Return (X, Y) of the center of cell containing provided text 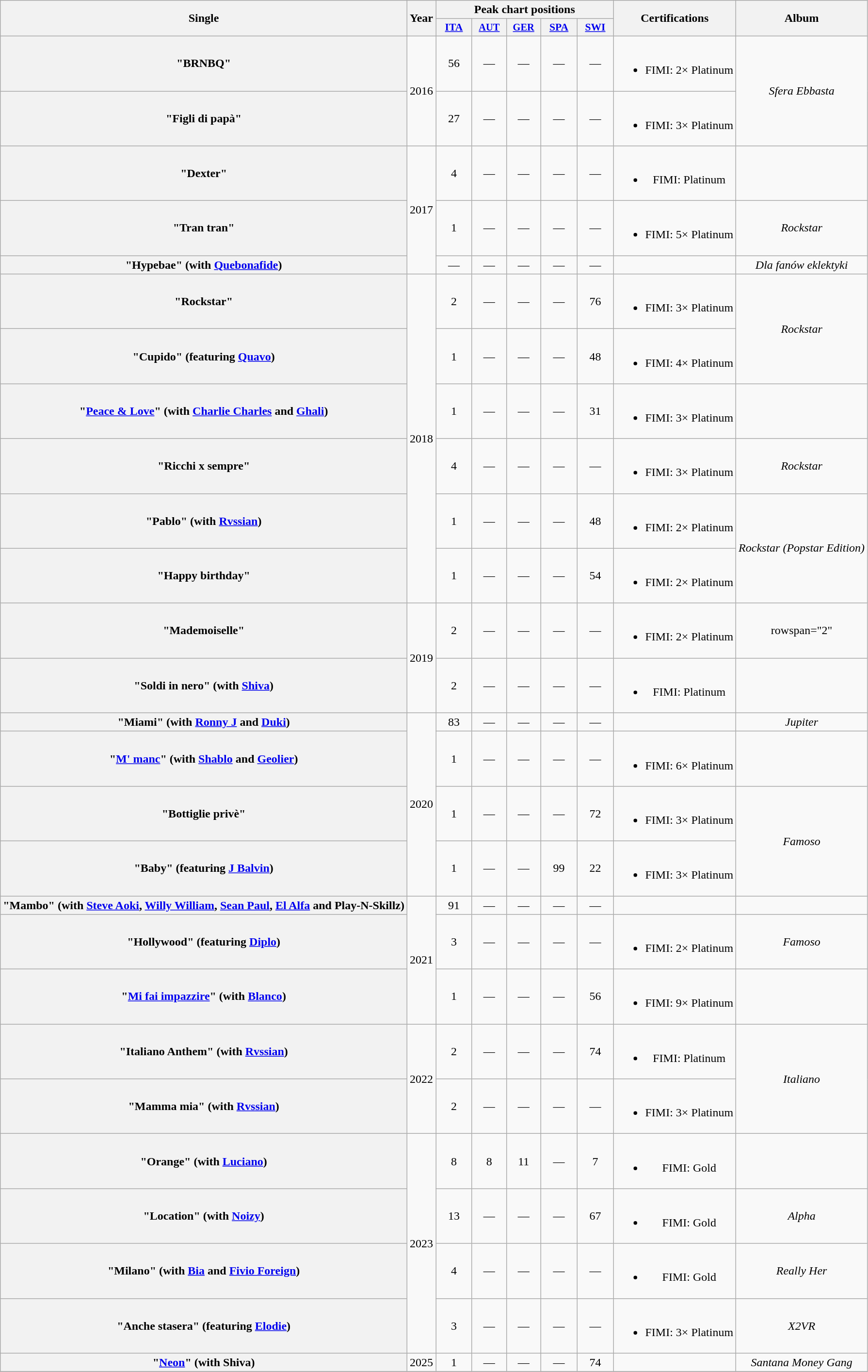
Certifications (675, 18)
22 (595, 868)
Rockstar (Popstar Edition) (802, 548)
Italiano (802, 1079)
"Cupido" (featuring Quavo) (204, 356)
67 (595, 1216)
Santana Money Gang (802, 1362)
ITA (454, 28)
31 (595, 411)
FIMI: 9× Platinum (675, 996)
"Hollywood" (featuring Diplo) (204, 942)
"Rockstar" (204, 302)
"Ricchi x sempre" (204, 466)
72 (595, 813)
"Dexter" (204, 174)
Sfera Ebbasta (802, 91)
2016 (421, 91)
Peak chart positions (525, 10)
"Figli di papà" (204, 118)
FIMI: 5× Platinum (675, 228)
Alpha (802, 1216)
"Mademoiselle" (204, 631)
Jupiter (802, 722)
2022 (421, 1079)
"Mamma mia" (with Rvssian) (204, 1106)
"Mi fai impazzire" (with Blanco) (204, 996)
99 (559, 868)
13 (454, 1216)
"Bottiglie privè" (204, 813)
GER (524, 28)
AUT (489, 28)
Single (204, 18)
FIMI: 4× Platinum (675, 356)
"Milano" (with Bia and Fivio Foreign) (204, 1271)
Year (421, 18)
2017 (421, 210)
2025 (421, 1362)
76 (595, 302)
"Baby" (featuring J Balvin) (204, 868)
SWI (595, 28)
"Miami" (with Ronny J and Duki) (204, 722)
rowspan="2" (802, 631)
11 (524, 1161)
Really Her (802, 1271)
Dla fanów eklektyki (802, 265)
"Anche stasera" (featuring Elodie) (204, 1325)
"Orange" (with Luciano) (204, 1161)
FIMI: 6× Platinum (675, 759)
"Neon" (with Shiva) (204, 1362)
83 (454, 722)
91 (454, 905)
X2VR (802, 1325)
"M' manc" (with Shablo and Geolier) (204, 759)
"Location" (with Noizy) (204, 1216)
2020 (421, 804)
2018 (421, 439)
"Happy birthday" (204, 575)
Album (802, 18)
7 (595, 1161)
"Italiano Anthem" (with Rvssian) (204, 1052)
2019 (421, 658)
2023 (421, 1243)
"Hypebae" (with Quebonafide) (204, 265)
"Peace & Love" (with Charlie Charles and Ghali) (204, 411)
SPA (559, 28)
27 (454, 118)
"Tran tran" (204, 228)
"Mambo" (with Steve Aoki, Willy William, Sean Paul, El Alfa and Play-N-Skillz) (204, 905)
54 (595, 575)
"Soldi in nero" (with Shiva) (204, 685)
"Pablo" (with Rvssian) (204, 521)
2021 (421, 960)
"BRNBQ" (204, 63)
